Capture the cell that displays the provided text and extract its (X, Y) central coordinate. 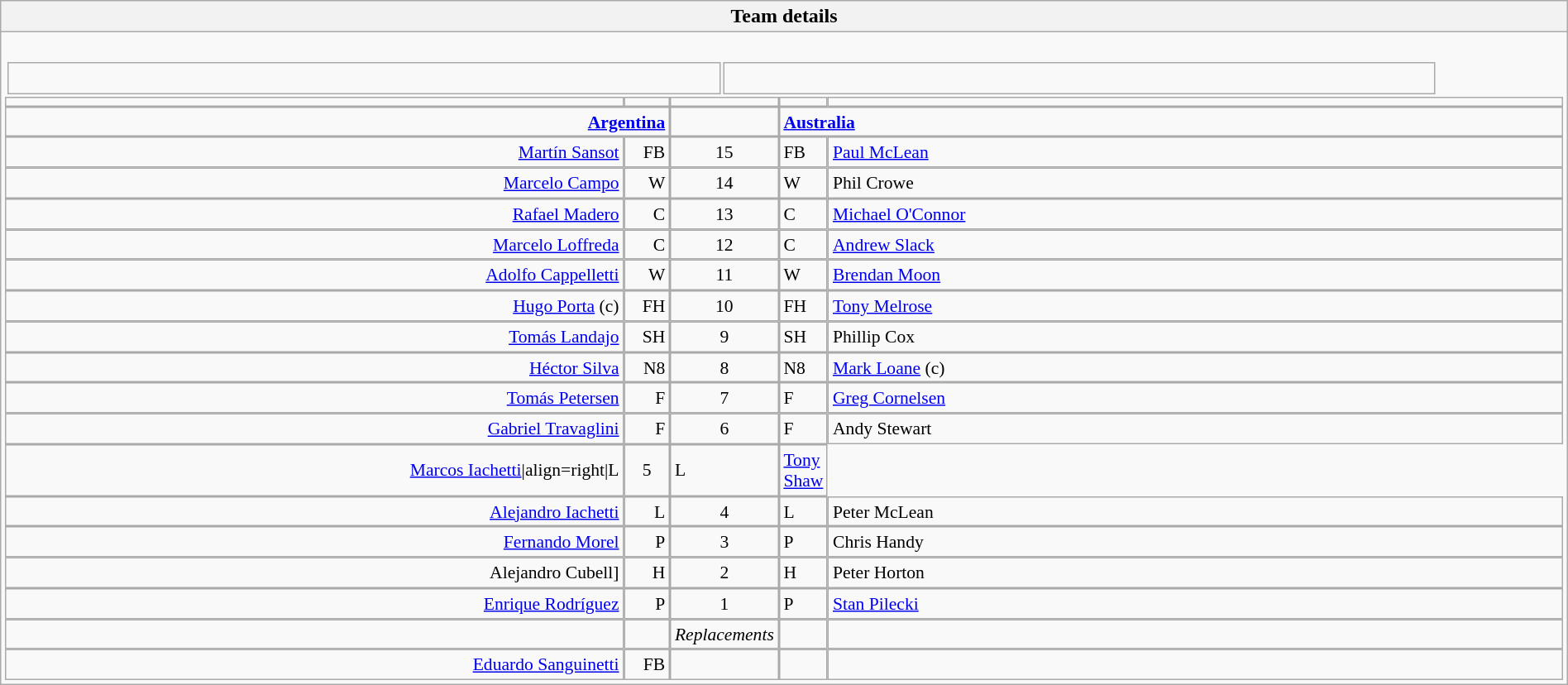
Stan Pilecki (1196, 604)
2 (724, 572)
4 (724, 511)
Brendan Moon (1196, 275)
11 (724, 275)
13 (724, 213)
Paul McLean (1196, 152)
9 (724, 336)
Michael O'Connor (1196, 213)
Gabriel Travaglini (314, 429)
Chris Handy (1196, 543)
10 (724, 306)
Alejandro Cubell] (314, 572)
Andy Stewart (1196, 429)
Andrew Slack (1196, 245)
Hugo Porta (c) (314, 306)
Peter McLean (1196, 511)
5 (647, 470)
Phillip Cox (1196, 336)
Marcos Iachetti|align=right|L (314, 470)
Marcelo Campo (314, 184)
1 (724, 604)
14 (724, 184)
Tony Melrose (1196, 306)
Eduardo Sanguinetti (314, 665)
Phil Crowe (1196, 184)
Rafael Madero (314, 213)
Fernando Morel (314, 543)
Australia (1171, 122)
Tony Shaw (804, 470)
Replacements (724, 634)
Tomás Petersen (314, 399)
Marcelo Loffreda (314, 245)
Enrique Rodríguez (314, 604)
Peter Horton (1196, 572)
Adolfo Cappelletti (314, 275)
Héctor Silva (314, 367)
Alejandro Iachetti (314, 511)
Team details (784, 17)
Argentina (337, 122)
Greg Cornelsen (1196, 399)
3 (724, 543)
Tomás Landajo (314, 336)
8 (724, 367)
15 (724, 152)
7 (724, 399)
Martín Sansot (314, 152)
Mark Loane (c) (1196, 367)
6 (724, 429)
12 (724, 245)
